Scan for the cell matching the given text and deliver its [x, y] coordinate at center. 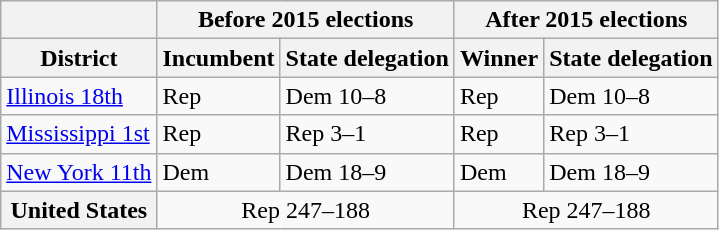
District [79, 58]
Illinois 18th [79, 96]
United States [79, 210]
Mississippi 1st [79, 134]
After 2015 elections [586, 20]
Winner [498, 58]
Before 2015 elections [306, 20]
Incumbent [218, 58]
New York 11th [79, 172]
